Provide the (x, y) coordinate of the cell's center where the given text is located.  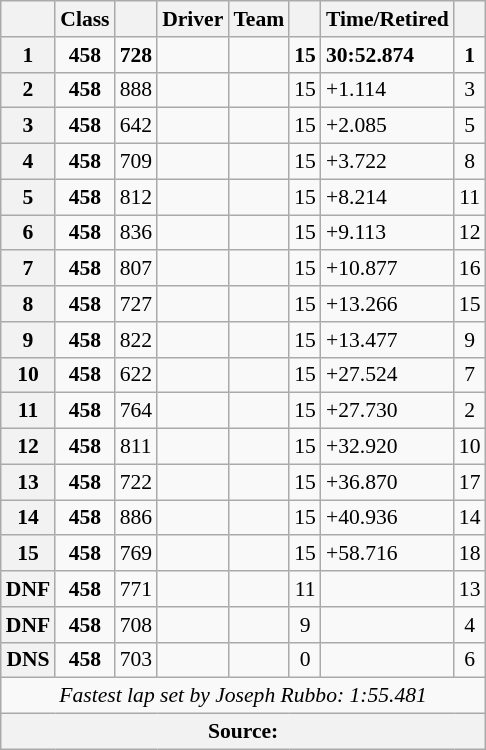
811 (136, 447)
888 (136, 90)
Driver (192, 19)
769 (136, 554)
+13.266 (388, 304)
822 (136, 340)
+32.920 (388, 447)
727 (136, 304)
807 (136, 269)
17 (470, 482)
708 (136, 625)
+2.085 (388, 126)
709 (136, 162)
+36.870 (388, 482)
836 (136, 233)
0 (305, 660)
+3.722 (388, 162)
+9.113 (388, 233)
Team (258, 19)
+58.716 (388, 554)
Source: (244, 732)
+13.477 (388, 340)
622 (136, 375)
+27.524 (388, 375)
722 (136, 482)
Time/Retired (388, 19)
642 (136, 126)
+1.114 (388, 90)
+8.214 (388, 197)
16 (470, 269)
Class (84, 19)
+40.936 (388, 518)
703 (136, 660)
812 (136, 197)
771 (136, 589)
DNS (28, 660)
+10.877 (388, 269)
Fastest lap set by Joseph Rubbo: 1:55.481 (244, 696)
30:52.874 (388, 55)
764 (136, 411)
728 (136, 55)
18 (470, 554)
886 (136, 518)
+27.730 (388, 411)
